Search for the cell housing the specified text and yield its (x, y) center coordinate. 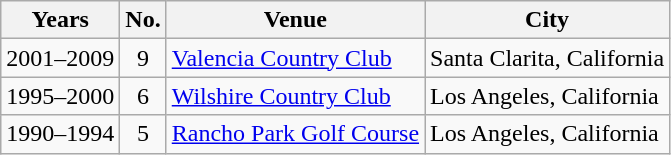
9 (143, 58)
Valencia Country Club (295, 58)
6 (143, 96)
5 (143, 134)
Venue (295, 20)
1995–2000 (60, 96)
2001–2009 (60, 58)
Years (60, 20)
Rancho Park Golf Course (295, 134)
Santa Clarita, California (548, 58)
1990–1994 (60, 134)
City (548, 20)
No. (143, 20)
Wilshire Country Club (295, 96)
